Search for the cell housing the specified text and yield its (X, Y) center coordinate. 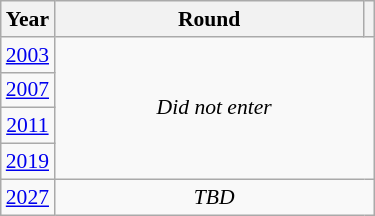
2007 (28, 90)
2019 (28, 162)
Year (28, 19)
2003 (28, 55)
2027 (28, 197)
Did not enter (214, 108)
2011 (28, 126)
TBD (214, 197)
Round (209, 19)
